Scan for the cell matching the given text and deliver its [x, y] coordinate at center. 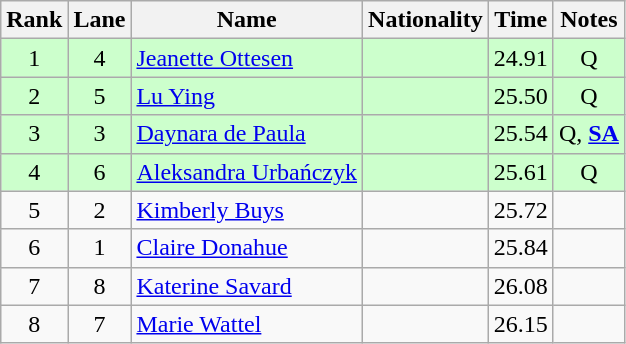
24.91 [520, 58]
Rank [34, 20]
Notes [588, 20]
Nationality [426, 20]
26.15 [520, 324]
25.84 [520, 248]
25.54 [520, 134]
Time [520, 20]
Claire Donahue [247, 248]
25.50 [520, 96]
Q, SA [588, 134]
Lu Ying [247, 96]
Katerine Savard [247, 286]
25.72 [520, 210]
25.61 [520, 172]
Daynara de Paula [247, 134]
Aleksandra Urbańczyk [247, 172]
Jeanette Ottesen [247, 58]
Lane [100, 20]
Name [247, 20]
26.08 [520, 286]
Marie Wattel [247, 324]
Kimberly Buys [247, 210]
